From the cell containing the given text, extract its center point as [X, Y] coordinate. 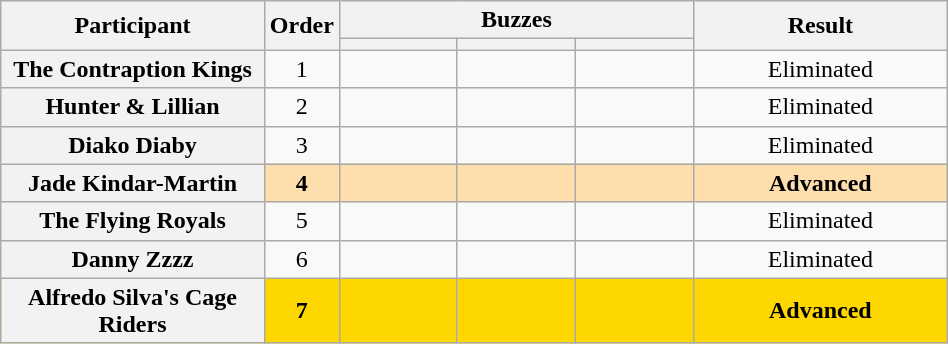
Buzzes [516, 20]
2 [302, 107]
4 [302, 183]
1 [302, 69]
Jade Kindar-Martin [133, 183]
The Flying Royals [133, 221]
6 [302, 259]
Order [302, 26]
Hunter & Lillian [133, 107]
Result [821, 26]
Participant [133, 26]
7 [302, 310]
The Contraption Kings [133, 69]
5 [302, 221]
Alfredo Silva's Cage Riders [133, 310]
Danny Zzzz [133, 259]
3 [302, 145]
Diako Diaby [133, 145]
